Return the [x, y] coordinate for the center point of the cell that contains the specified text.  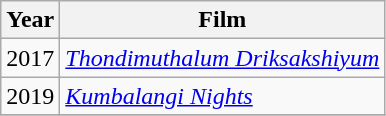
Film [222, 20]
Thondimuthalum Driksakshiyum [222, 58]
2019 [30, 96]
Kumbalangi Nights [222, 96]
2017 [30, 58]
Year [30, 20]
